Detect which cell encompasses the target text, then output its [X, Y] center coordinate. 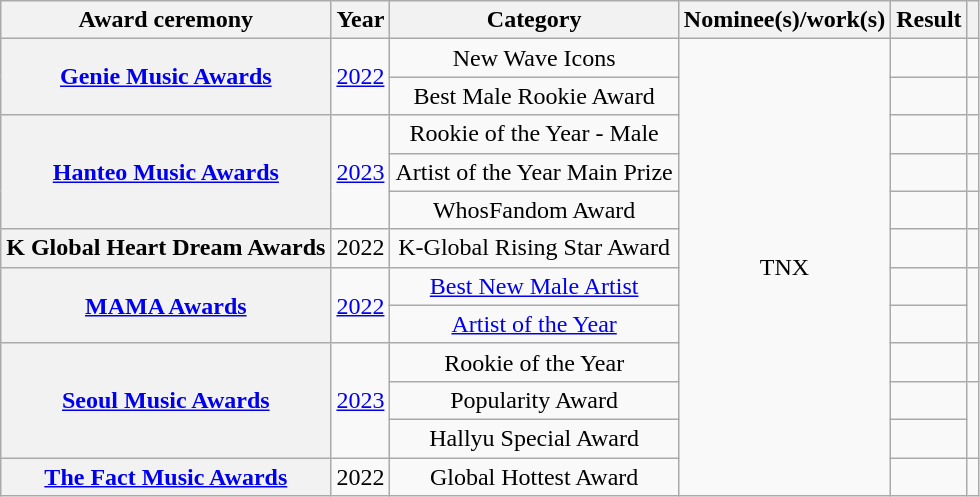
Award ceremony [166, 20]
Hallyu Special Award [534, 438]
Hanteo Music Awards [166, 172]
Popularity Award [534, 400]
Artist of the Year Main Prize [534, 172]
MAMA Awards [166, 305]
New Wave Icons [534, 58]
Rookie of the Year - Male [534, 134]
K Global Heart Dream Awards [166, 248]
Best New Male Artist [534, 286]
WhosFandom Award [534, 210]
K-Global Rising Star Award [534, 248]
Best Male Rookie Award [534, 96]
Global Hottest Award [534, 477]
Genie Music Awards [166, 77]
The Fact Music Awards [166, 477]
TNX [784, 268]
Nominee(s)/work(s) [784, 20]
Artist of the Year [534, 324]
Result [929, 20]
Rookie of the Year [534, 362]
Year [360, 20]
Category [534, 20]
Seoul Music Awards [166, 400]
